From the cell containing the given text, extract its center point as [X, Y] coordinate. 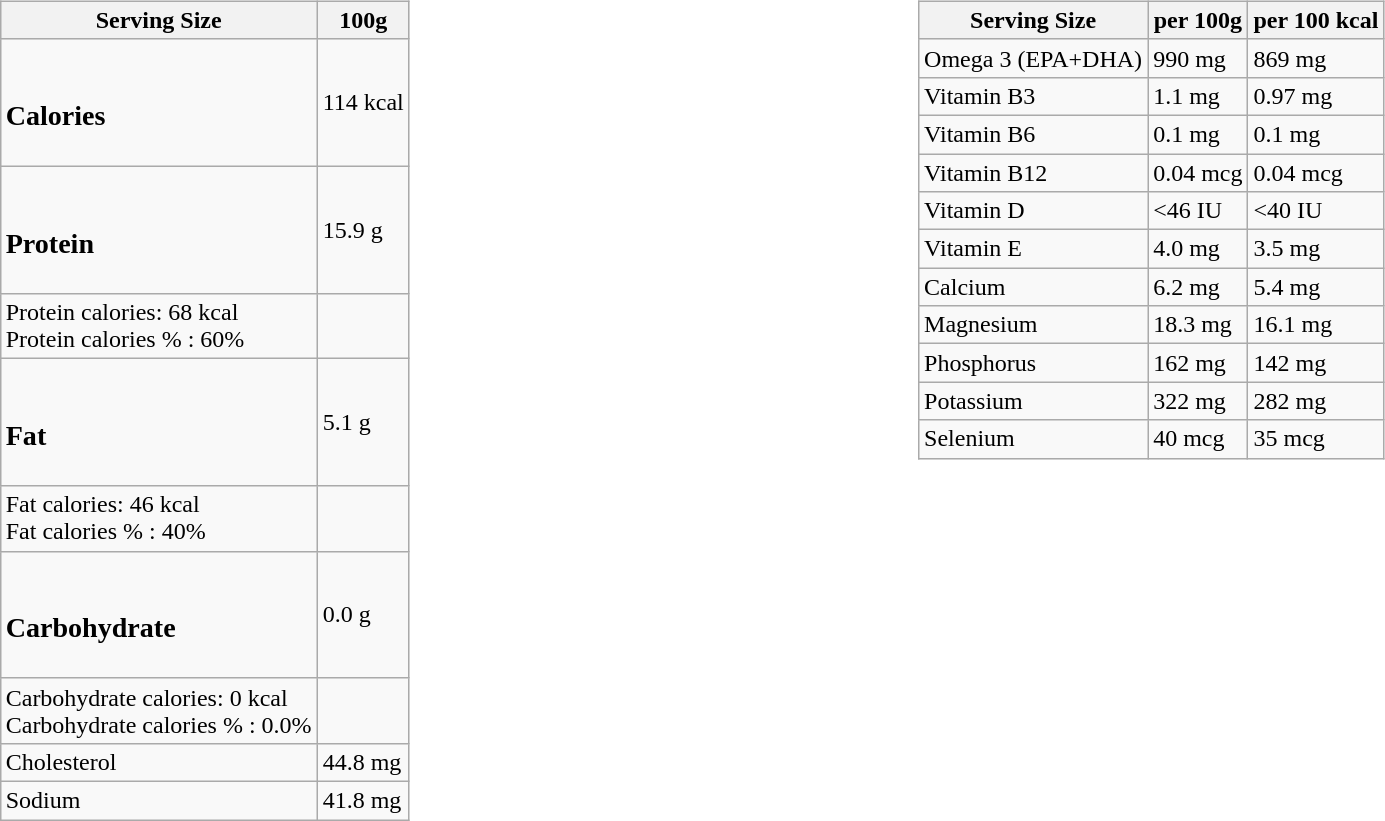
Magnesium [1034, 325]
<40 IU [1316, 211]
<46 IU [1198, 211]
Vitamin B6 [1034, 134]
Vitamin B3 [1034, 96]
3.5 mg [1316, 249]
Selenium [1034, 439]
990 mg [1198, 58]
Omega 3 (EPA+DHA) [1034, 58]
0.97 mg [1316, 96]
5.1 g [363, 422]
Calcium [1034, 287]
15.9 g [363, 230]
Vitamin D [1034, 211]
40 mcg [1198, 439]
Fat calories: 46 kcalFat calories % : 40% [158, 518]
162 mg [1198, 363]
Phosphorus [1034, 363]
Fat [158, 422]
41.8 mg [363, 800]
Carbohydrate calories: 0 kcalCarbohydrate calories % : 0.0% [158, 710]
35 mcg [1316, 439]
114 kcal [363, 102]
44.8 mg [363, 762]
Sodium [158, 800]
5.4 mg [1316, 287]
per 100g [1198, 20]
1.1 mg [1198, 96]
Protein calories: 68 kcalProtein calories % : 60% [158, 326]
869 mg [1316, 58]
6.2 mg [1198, 287]
per 100 kcal [1316, 20]
18.3 mg [1198, 325]
Carbohydrate [158, 614]
100g [363, 20]
282 mg [1316, 401]
142 mg [1316, 363]
322 mg [1198, 401]
4.0 mg [1198, 249]
Cholesterol [158, 762]
Vitamin B12 [1034, 173]
0.0 g [363, 614]
16.1 mg [1316, 325]
Vitamin E [1034, 249]
Potassium [1034, 401]
Protein [158, 230]
Calories [158, 102]
